Identify which cell holds the provided text, then report its [x, y] central coordinate. 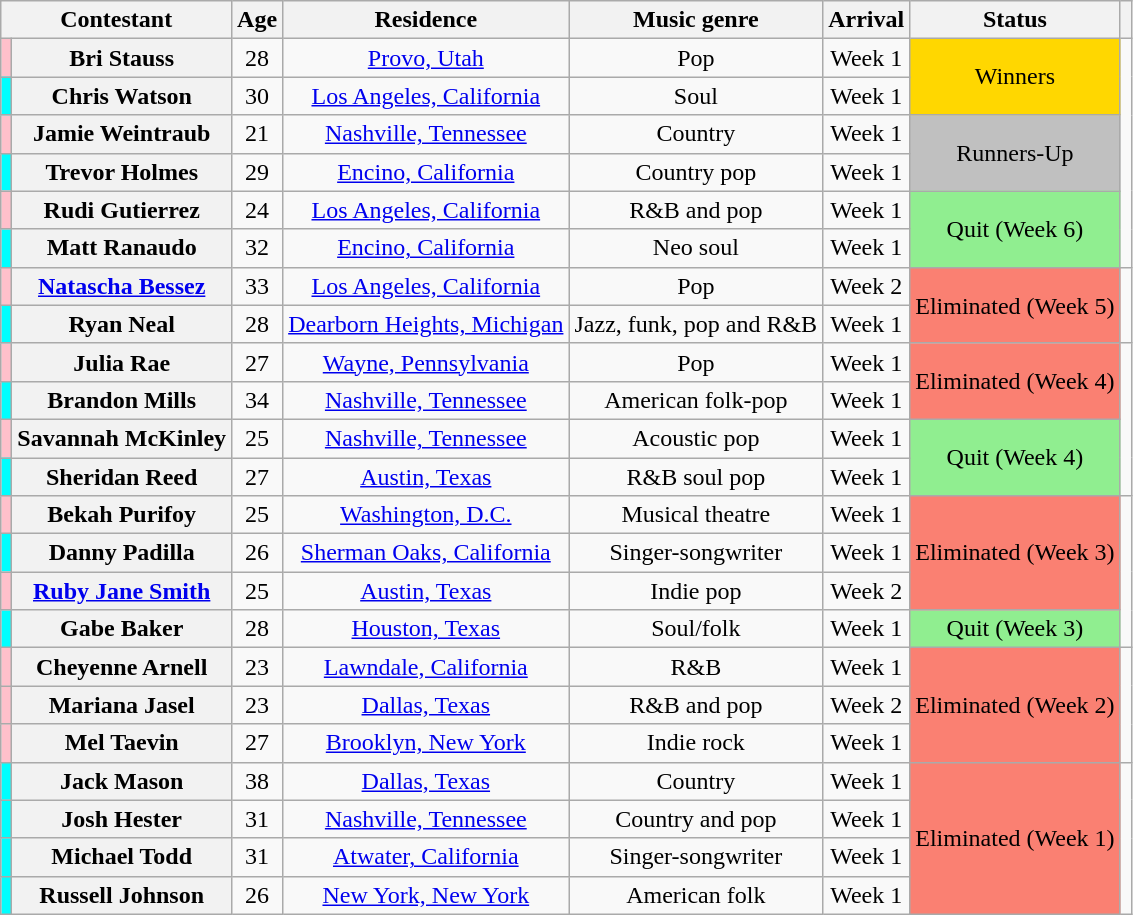
Residence [426, 20]
R&B [696, 667]
Josh Hester [122, 819]
Houston, Texas [426, 629]
Lawndale, California [426, 667]
30 [258, 96]
Ryan Neal [122, 324]
Soul [696, 96]
Rudi Gutierrez [122, 210]
Dearborn Heights, Michigan [426, 324]
Washington, D.C. [426, 515]
American folk-pop [696, 400]
Musical theatre [696, 515]
Eliminated (Week 3) [1015, 553]
33 [258, 286]
29 [258, 172]
Jack Mason [122, 781]
Julia Rae [122, 362]
Jamie Weintraub [122, 134]
Age [258, 20]
Cheyenne Arnell [122, 667]
24 [258, 210]
Russell Johnson [122, 895]
Quit (Week 3) [1015, 629]
34 [258, 400]
21 [258, 134]
Jazz, funk, pop and R&B [696, 324]
Eliminated (Week 5) [1015, 305]
Gabe Baker [122, 629]
Michael Todd [122, 857]
R&B soul pop [696, 477]
Danny Padilla [122, 553]
Indie rock [696, 743]
Eliminated (Week 4) [1015, 381]
Music genre [696, 20]
Country and pop [696, 819]
Sheridan Reed [122, 477]
Arrival [866, 20]
Sherman Oaks, California [426, 553]
Quit (Week 4) [1015, 457]
Country pop [696, 172]
Bri Stauss [122, 58]
Wayne, Pennsylvania [426, 362]
Chris Watson [122, 96]
Brandon Mills [122, 400]
Status [1015, 20]
Brooklyn, New York [426, 743]
32 [258, 248]
Contestant [116, 20]
Runners-Up [1015, 153]
American folk [696, 895]
Winners [1015, 77]
Bekah Purifoy [122, 515]
Trevor Holmes [122, 172]
Matt Ranaudo [122, 248]
Savannah McKinley [122, 438]
Eliminated (Week 1) [1015, 838]
Ruby Jane Smith [122, 591]
Indie pop [696, 591]
Mariana Jasel [122, 705]
New York, New York [426, 895]
Quit (Week 6) [1015, 229]
Atwater, California [426, 857]
Neo soul [696, 248]
Provo, Utah [426, 58]
38 [258, 781]
Natascha Bessez [122, 286]
Acoustic pop [696, 438]
Soul/folk [696, 629]
Mel Taevin [122, 743]
Eliminated (Week 2) [1015, 705]
